Output the [X, Y] coordinate of the center of the cell containing the given text.  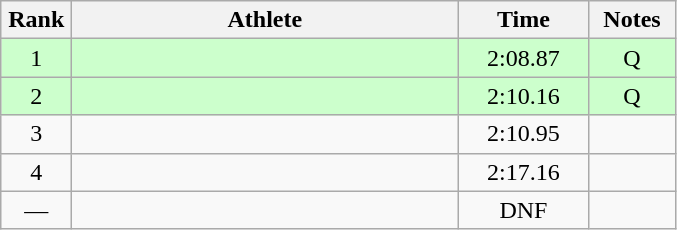
Time [524, 20]
Athlete [265, 20]
Rank [36, 20]
2:10.16 [524, 96]
DNF [524, 210]
2:10.95 [524, 134]
4 [36, 172]
3 [36, 134]
2:08.87 [524, 58]
1 [36, 58]
— [36, 210]
2 [36, 96]
Notes [632, 20]
2:17.16 [524, 172]
